Identify which cell holds the provided text, then report its (X, Y) central coordinate. 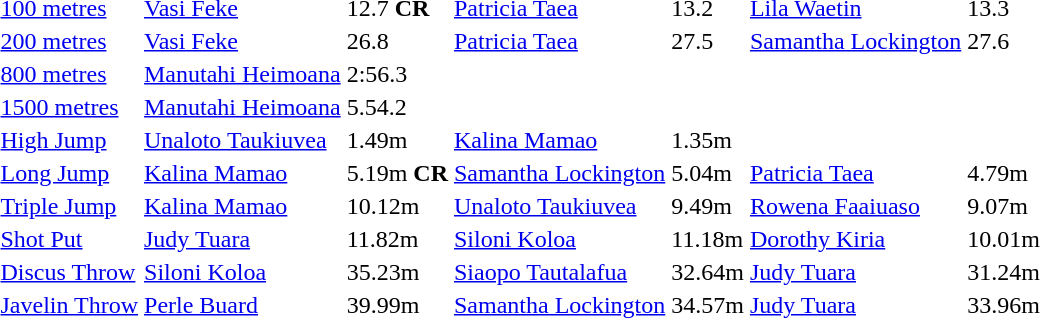
9.49m (708, 206)
1.35m (708, 140)
Vasi Feke (243, 41)
11.82m (397, 239)
2:56.3 (397, 74)
5.54.2 (397, 107)
27.5 (708, 41)
10.12m (397, 206)
32.64m (708, 272)
11.18m (708, 239)
26.8 (397, 41)
Rowena Faaiuaso (855, 206)
5.04m (708, 173)
Dorothy Kiria (855, 239)
1.49m (397, 140)
Siaopo Tautalafua (559, 272)
5.19m CR (397, 173)
35.23m (397, 272)
